Locate the cell with the specified text and output its [X, Y] center coordinate. 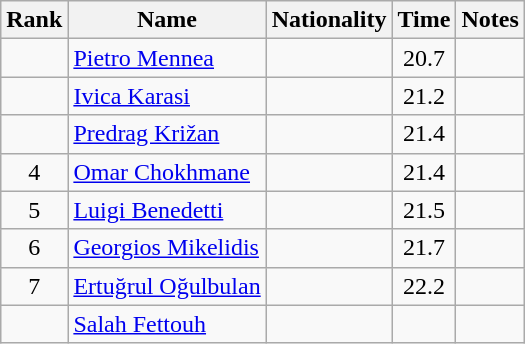
Ivica Karasi [167, 96]
4 [34, 172]
Nationality [329, 20]
6 [34, 248]
Notes [490, 20]
Omar Chokhmane [167, 172]
Predrag Križan [167, 134]
Ertuğrul Oğulbulan [167, 286]
22.2 [424, 286]
Salah Fettouh [167, 324]
7 [34, 286]
21.7 [424, 248]
Georgios Mikelidis [167, 248]
Pietro Mennea [167, 58]
20.7 [424, 58]
5 [34, 210]
21.2 [424, 96]
Rank [34, 20]
21.5 [424, 210]
Name [167, 20]
Luigi Benedetti [167, 210]
Time [424, 20]
